Locate the cell with the specified text and output its [x, y] center coordinate. 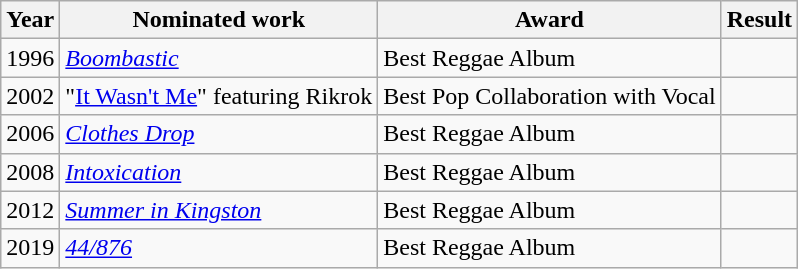
2002 [30, 96]
"It Wasn't Me" featuring Rikrok [219, 96]
Summer in Kingston [219, 210]
Boombastic [219, 58]
2008 [30, 172]
44/876 [219, 248]
Award [550, 20]
2006 [30, 134]
Intoxication [219, 172]
Clothes Drop [219, 134]
2012 [30, 210]
Nominated work [219, 20]
1996 [30, 58]
Best Pop Collaboration with Vocal [550, 96]
2019 [30, 248]
Year [30, 20]
Result [759, 20]
